Output the (X, Y) coordinate of the center of the cell containing the given text.  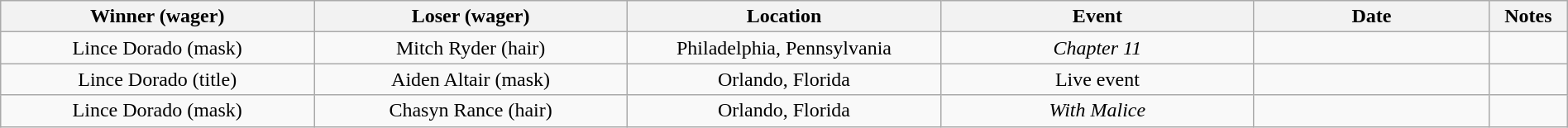
Event (1097, 17)
Date (1371, 17)
Chasyn Rance (hair) (471, 111)
Mitch Ryder (hair) (471, 48)
Aiden Altair (mask) (471, 79)
Lince Dorado (title) (157, 79)
Location (784, 17)
Chapter 11 (1097, 48)
Live event (1097, 79)
Philadelphia, Pennsylvania (784, 48)
Loser (wager) (471, 17)
Winner (wager) (157, 17)
Notes (1528, 17)
With Malice (1097, 111)
